Return [X, Y] of the center of cell containing provided text 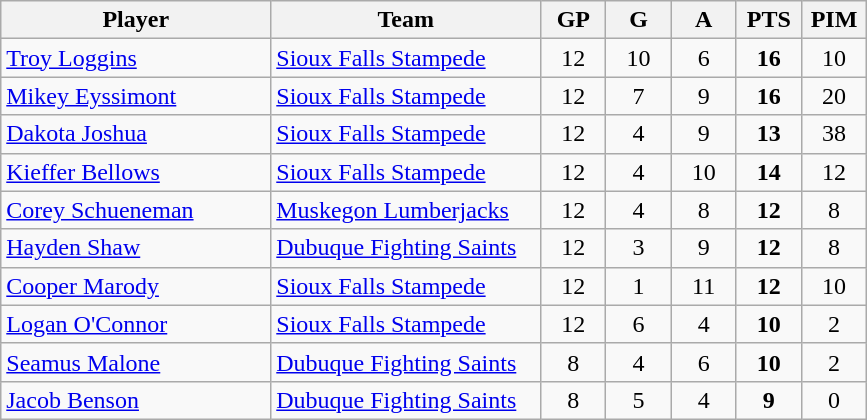
Team [406, 20]
PIM [834, 20]
Cooper Marody [136, 286]
1 [638, 286]
Corey Schueneman [136, 210]
Dakota Joshua [136, 134]
Kieffer Bellows [136, 172]
Mikey Eyssimont [136, 96]
Jacob Benson [136, 400]
Hayden Shaw [136, 248]
Logan O'Connor [136, 324]
Seamus Malone [136, 362]
Muskegon Lumberjacks [406, 210]
PTS [768, 20]
GP [574, 20]
G [638, 20]
0 [834, 400]
20 [834, 96]
A [704, 20]
3 [638, 248]
38 [834, 134]
Player [136, 20]
5 [638, 400]
14 [768, 172]
13 [768, 134]
11 [704, 286]
7 [638, 96]
Troy Loggins [136, 58]
